Extract the [x, y] coordinate from the center of the cell holding the provided text.  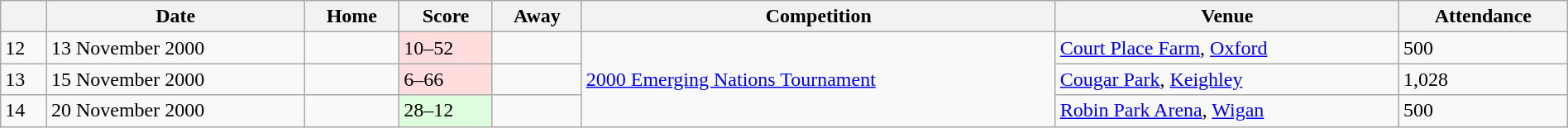
Cougar Park, Keighley [1227, 79]
Score [447, 17]
Attendance [1483, 17]
12 [24, 48]
Away [537, 17]
Home [352, 17]
14 [24, 111]
Venue [1227, 17]
6–66 [447, 79]
15 November 2000 [175, 79]
13 November 2000 [175, 48]
Robin Park Arena, Wigan [1227, 111]
Date [175, 17]
10–52 [447, 48]
28–12 [447, 111]
1,028 [1483, 79]
13 [24, 79]
Court Place Farm, Oxford [1227, 48]
Competition [819, 17]
20 November 2000 [175, 111]
2000 Emerging Nations Tournament [819, 79]
